Pinpoint the cell where the given text exists, returning its [X, Y] midpoint coordinate. 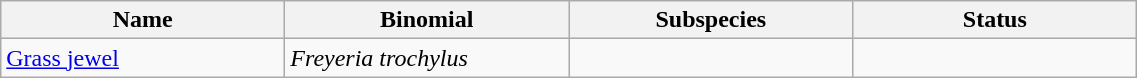
Status [995, 20]
Freyeria trochylus [427, 58]
Grass jewel [143, 58]
Binomial [427, 20]
Subspecies [711, 20]
Name [143, 20]
